Search for the cell housing the specified text and yield its (X, Y) center coordinate. 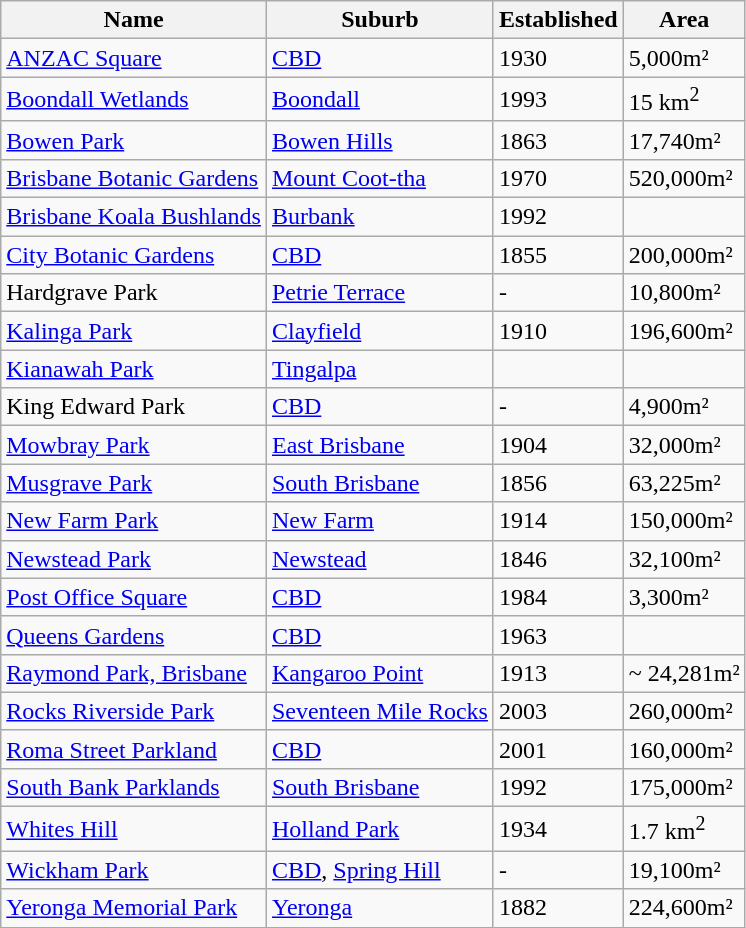
City Botanic Gardens (134, 255)
1882 (558, 908)
Boondall (380, 100)
2001 (558, 749)
5,000m² (684, 58)
1904 (558, 445)
196,600m² (684, 331)
19,100m² (684, 870)
63,225m² (684, 483)
1910 (558, 331)
32,100m² (684, 559)
Holland Park (380, 830)
200,000m² (684, 255)
Mowbray Park (134, 445)
32,000m² (684, 445)
Newstead Park (134, 559)
Kianawah Park (134, 369)
ANZAC Square (134, 58)
Clayfield (380, 331)
160,000m² (684, 749)
Wickham Park (134, 870)
520,000m² (684, 178)
Post Office Square (134, 597)
Bowen Hills (380, 140)
2003 (558, 711)
17,740m² (684, 140)
Petrie Terrace (380, 293)
1855 (558, 255)
Mount Coot-tha (380, 178)
East Brisbane (380, 445)
Tingalpa (380, 369)
Brisbane Botanic Gardens (134, 178)
260,000m² (684, 711)
175,000m² (684, 787)
10,800m² (684, 293)
Raymond Park, Brisbane (134, 673)
Bowen Park (134, 140)
1993 (558, 100)
Newstead (380, 559)
Area (684, 20)
Brisbane Koala Bushlands (134, 217)
Rocks Riverside Park (134, 711)
Whites Hill (134, 830)
1856 (558, 483)
Boondall Wetlands (134, 100)
Yeronga (380, 908)
15 km2 (684, 100)
Musgrave Park (134, 483)
CBD, Spring Hill (380, 870)
4,900m² (684, 407)
224,600m² (684, 908)
Hardgrave Park (134, 293)
Seventeen Mile Rocks (380, 711)
Burbank (380, 217)
King Edward Park (134, 407)
1863 (558, 140)
150,000m² (684, 521)
~ 24,281m² (684, 673)
Yeronga Memorial Park (134, 908)
South Bank Parklands (134, 787)
Kangaroo Point (380, 673)
1914 (558, 521)
Queens Gardens (134, 635)
3,300m² (684, 597)
1963 (558, 635)
New Farm (380, 521)
1.7 km2 (684, 830)
New Farm Park (134, 521)
1934 (558, 830)
Suburb (380, 20)
1930 (558, 58)
1970 (558, 178)
1984 (558, 597)
1913 (558, 673)
Established (558, 20)
1846 (558, 559)
Roma Street Parkland (134, 749)
Kalinga Park (134, 331)
Name (134, 20)
